Detect which cell encompasses the target text, then output its (x, y) center coordinate. 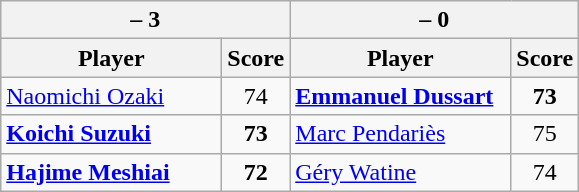
Géry Watine (400, 172)
Naomichi Ozaki (112, 96)
Koichi Suzuki (112, 134)
Emmanuel Dussart (400, 96)
72 (256, 172)
Hajime Meshiai (112, 172)
Marc Pendariès (400, 134)
75 (545, 134)
– 0 (434, 20)
– 3 (146, 20)
